Provide the (X, Y) coordinate of the cell's center where the given text is located.  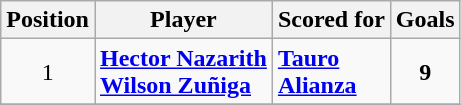
1 (48, 72)
Position (48, 20)
Hector Nazarith Wilson Zuñiga (183, 72)
9 (425, 72)
Goals (425, 20)
Player (183, 20)
Scored for (331, 20)
TauroAlianza (331, 72)
